Extract the [X, Y] coordinate from the center of the cell holding the provided text.  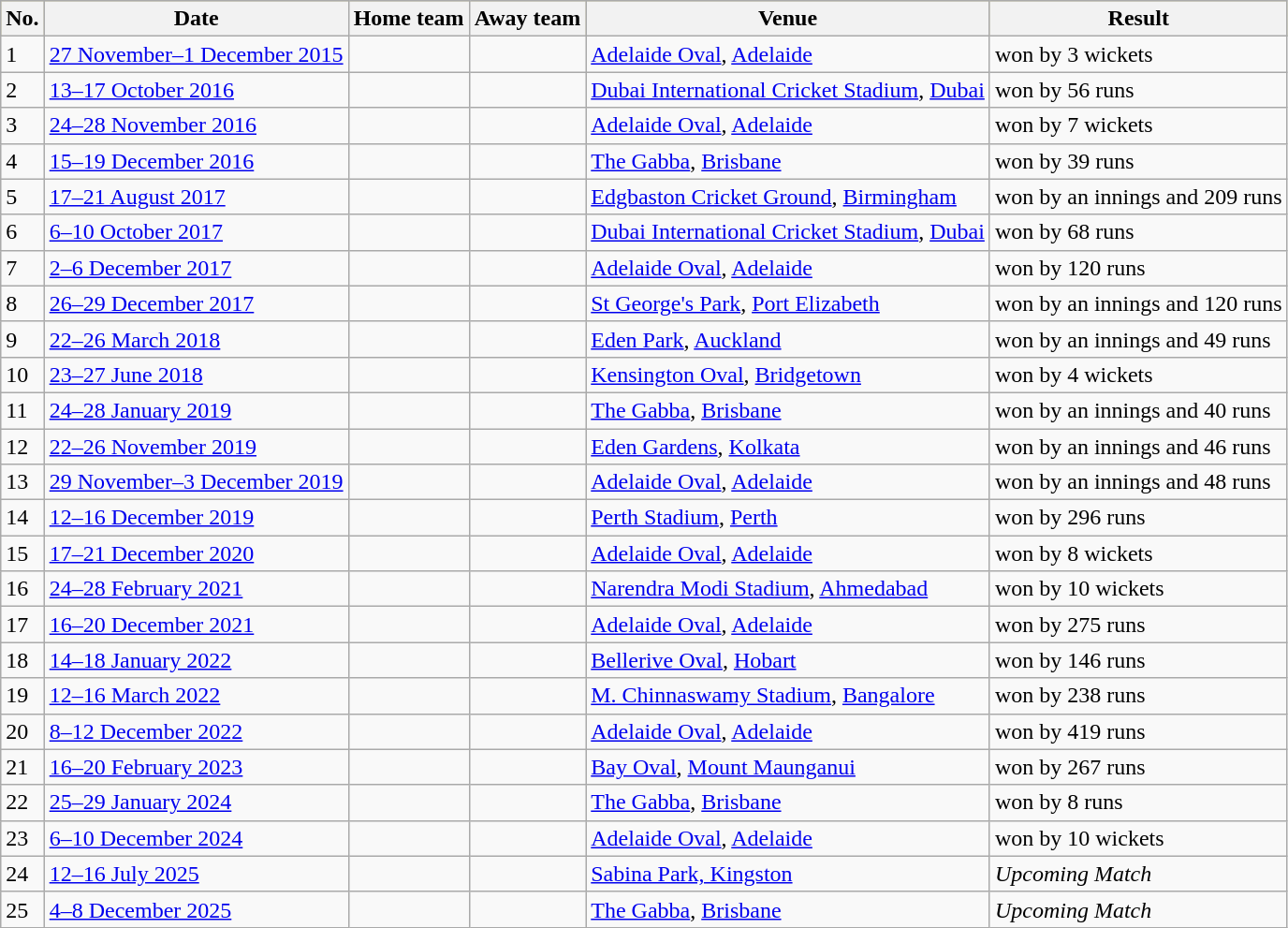
Home team [408, 19]
won by an innings and 46 runs [1138, 447]
22–26 March 2018 [197, 339]
11 [22, 410]
won by 146 runs [1138, 660]
1 [22, 54]
Bellerive Oval, Hobart [788, 660]
won by 4 wickets [1138, 375]
won by 3 wickets [1138, 54]
4–8 December 2025 [197, 909]
24–28 November 2016 [197, 125]
won by 296 runs [1138, 518]
Eden Park, Auckland [788, 339]
23–27 June 2018 [197, 375]
6–10 December 2024 [197, 838]
8 [22, 303]
Narendra Modi Stadium, Ahmedabad [788, 589]
Away team [528, 19]
Kensington Oval, Bridgetown [788, 375]
Edgbaston Cricket Ground, Birmingham [788, 197]
2–6 December 2017 [197, 268]
13–17 October 2016 [197, 90]
won by an innings and 40 runs [1138, 410]
15 [22, 553]
won by 68 runs [1138, 232]
won by 419 runs [1138, 731]
won by 267 runs [1138, 767]
24 [22, 874]
24–28 January 2019 [197, 410]
17–21 December 2020 [197, 553]
16–20 December 2021 [197, 625]
won by an innings and 48 runs [1138, 482]
25–29 January 2024 [197, 803]
won by an innings and 120 runs [1138, 303]
24–28 February 2021 [197, 589]
27 November–1 December 2015 [197, 54]
17–21 August 2017 [197, 197]
13 [22, 482]
Date [197, 19]
Result [1138, 19]
Perth Stadium, Perth [788, 518]
18 [22, 660]
8–12 December 2022 [197, 731]
20 [22, 731]
10 [22, 375]
won by 120 runs [1138, 268]
3 [22, 125]
12 [22, 447]
12–16 March 2022 [197, 696]
won by an innings and 49 runs [1138, 339]
won by 7 wickets [1138, 125]
won by 8 wickets [1138, 553]
2 [22, 90]
25 [22, 909]
21 [22, 767]
6–10 October 2017 [197, 232]
won by 39 runs [1138, 161]
22–26 November 2019 [197, 447]
14 [22, 518]
won by 56 runs [1138, 90]
17 [22, 625]
16 [22, 589]
4 [22, 161]
14–18 January 2022 [197, 660]
6 [22, 232]
22 [22, 803]
Venue [788, 19]
won by an innings and 209 runs [1138, 197]
M. Chinnaswamy Stadium, Bangalore [788, 696]
16–20 February 2023 [197, 767]
12–16 July 2025 [197, 874]
Eden Gardens, Kolkata [788, 447]
7 [22, 268]
Sabina Park, Kingston [788, 874]
5 [22, 197]
23 [22, 838]
12–16 December 2019 [197, 518]
15–19 December 2016 [197, 161]
St George's Park, Port Elizabeth [788, 303]
Bay Oval, Mount Maunganui [788, 767]
won by 275 runs [1138, 625]
9 [22, 339]
19 [22, 696]
won by 8 runs [1138, 803]
29 November–3 December 2019 [197, 482]
won by 238 runs [1138, 696]
26–29 December 2017 [197, 303]
No. [22, 19]
